Return the (X, Y) coordinate for the center point of the cell that contains the specified text.  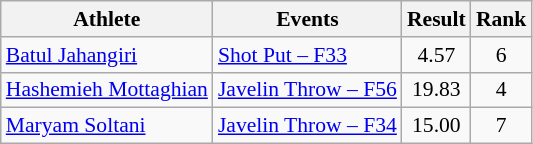
4.57 (436, 55)
19.83 (436, 90)
Javelin Throw – F56 (308, 90)
Rank (502, 19)
Shot Put – F33 (308, 55)
4 (502, 90)
Events (308, 19)
7 (502, 126)
Batul Jahangiri (107, 55)
Athlete (107, 19)
15.00 (436, 126)
6 (502, 55)
Hashemieh Mottaghian (107, 90)
Javelin Throw – F34 (308, 126)
Maryam Soltani (107, 126)
Result (436, 19)
